Capture the cell that displays the provided text and extract its [x, y] central coordinate. 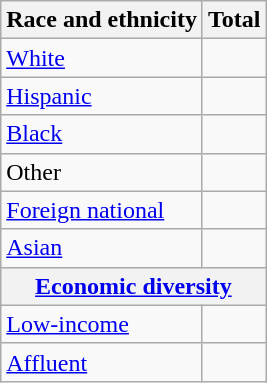
Race and ethnicity [102, 20]
White [102, 58]
Black [102, 134]
Total [234, 20]
Affluent [102, 362]
Foreign national [102, 210]
Asian [102, 248]
Low-income [102, 324]
Hispanic [102, 96]
Other [102, 172]
Economic diversity [134, 286]
